Determine the [X, Y] coordinate at the center of the cell enclosing the given text.  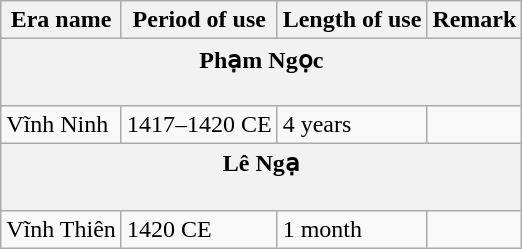
Remark [474, 20]
1420 CE [199, 229]
4 years [352, 124]
Vĩnh Ninh [62, 124]
Vĩnh Thiên [62, 229]
Era name [62, 20]
Phạm Ngọc [262, 72]
Length of use [352, 20]
1417–1420 CE [199, 124]
1 month [352, 229]
Period of use [199, 20]
Lê Ngạ [262, 176]
